Extract the [X, Y] coordinate from the center of the cell holding the provided text.  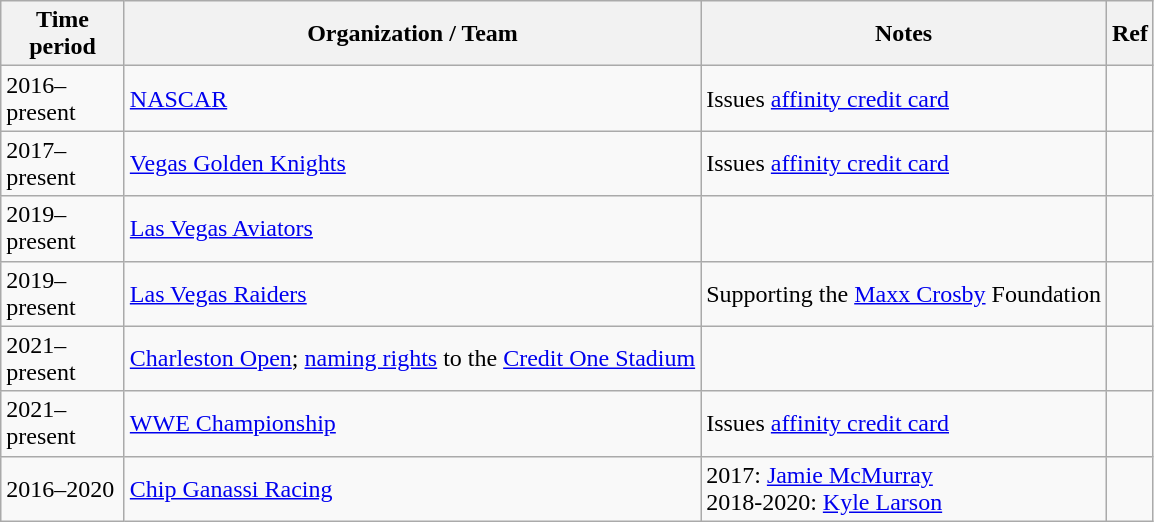
2016–2020 [63, 488]
Chip Ganassi Racing [412, 488]
Time period [63, 34]
Vegas Golden Knights [412, 164]
2017–present [63, 164]
Organization / Team [412, 34]
WWE Championship [412, 424]
NASCAR [412, 98]
2016–present [63, 98]
Charleston Open; naming rights to the Credit One Stadium [412, 358]
Las Vegas Aviators [412, 228]
Notes [904, 34]
Supporting the Maxx Crosby Foundation [904, 294]
2017: Jamie McMurray2018-2020: Kyle Larson [904, 488]
Ref [1130, 34]
Las Vegas Raiders [412, 294]
